Locate the cell with the specified text and output its (X, Y) center coordinate. 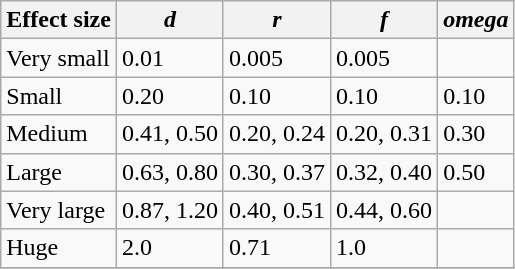
0.40, 0.51 (276, 210)
Huge (59, 248)
d (170, 20)
0.01 (170, 58)
Very small (59, 58)
0.30 (476, 134)
0.41, 0.50 (170, 134)
Medium (59, 134)
0.20 (170, 96)
1.0 (384, 248)
omega (476, 20)
0.87, 1.20 (170, 210)
0.44, 0.60 (384, 210)
Very large (59, 210)
Effect size (59, 20)
0.30, 0.37 (276, 172)
f (384, 20)
0.20, 0.31 (384, 134)
Small (59, 96)
0.71 (276, 248)
2.0 (170, 248)
0.32, 0.40 (384, 172)
0.63, 0.80 (170, 172)
0.50 (476, 172)
0.20, 0.24 (276, 134)
r (276, 20)
Large (59, 172)
